Identify which cell holds the provided text, then report its [x, y] central coordinate. 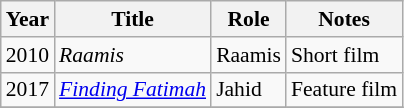
2010 [28, 55]
2017 [28, 90]
Notes [344, 19]
Jahid [248, 90]
Title [132, 19]
Short film [344, 55]
Role [248, 19]
Feature film [344, 90]
Year [28, 19]
Finding Fatimah [132, 90]
